Search for the cell housing the specified text and yield its [X, Y] center coordinate. 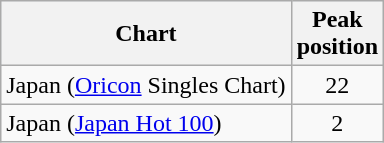
Japan (Oricon Singles Chart) [146, 85]
2 [337, 123]
Peakposition [337, 34]
Chart [146, 34]
22 [337, 85]
Japan (Japan Hot 100) [146, 123]
